Return [x, y] of the center of cell containing provided text 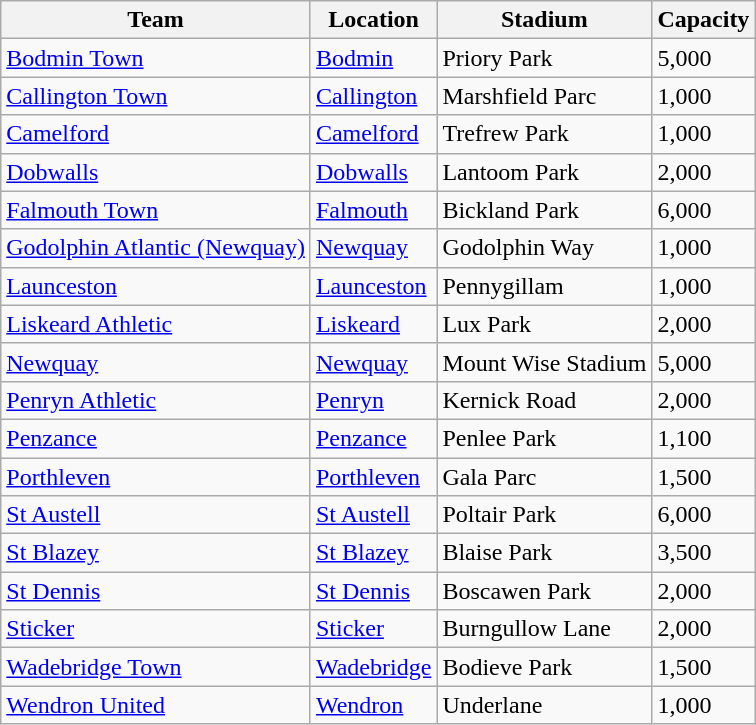
Wadebridge Town [156, 667]
Wadebridge [373, 667]
Mount Wise Stadium [544, 362]
Burngullow Lane [544, 629]
Bodmin [373, 58]
Priory Park [544, 58]
Underlane [544, 705]
Godolphin Atlantic (Newquay) [156, 248]
Location [373, 20]
Wendron United [156, 705]
Marshfield Parc [544, 96]
Falmouth [373, 210]
Penlee Park [544, 438]
Poltair Park [544, 515]
Wendron [373, 705]
Capacity [704, 20]
Gala Parc [544, 477]
Pennygillam [544, 286]
Penryn Athletic [156, 400]
1,100 [704, 438]
Trefrew Park [544, 134]
Falmouth Town [156, 210]
Liskeard Athletic [156, 324]
Team [156, 20]
Stadium [544, 20]
Lux Park [544, 324]
Boscawen Park [544, 591]
Callington [373, 96]
Blaise Park [544, 553]
Bodmin Town [156, 58]
Callington Town [156, 96]
Liskeard [373, 324]
Godolphin Way [544, 248]
Penryn [373, 400]
Lantoom Park [544, 172]
Kernick Road [544, 400]
Bickland Park [544, 210]
3,500 [704, 553]
Bodieve Park [544, 667]
